Locate the cell with the specified text and output its [X, Y] center coordinate. 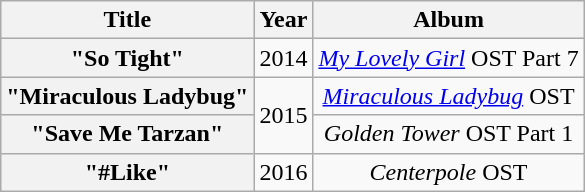
2014 [284, 58]
Golden Tower OST Part 1 [448, 134]
My Lovely Girl OST Part 7 [448, 58]
Centerpole OST [448, 172]
2015 [284, 115]
Title [128, 20]
"So Tight" [128, 58]
"Miraculous Ladybug" [128, 96]
"#Like" [128, 172]
2016 [284, 172]
"Save Me Tarzan" [128, 134]
Miraculous Ladybug OST [448, 96]
Album [448, 20]
Year [284, 20]
